Pinpoint the cell where the given text exists, returning its [X, Y] midpoint coordinate. 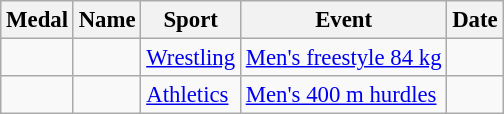
Men's freestyle 84 kg [343, 58]
Men's 400 m hurdles [343, 95]
Name [107, 20]
Sport [191, 20]
Wrestling [191, 58]
Medal [38, 20]
Date [475, 20]
Event [343, 20]
Athletics [191, 95]
